Extract the [X, Y] coordinate from the center of the cell holding the provided text.  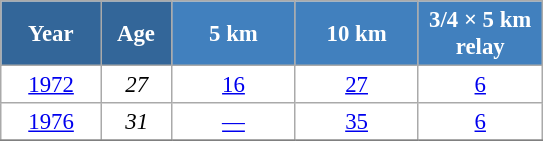
Year [52, 34]
16 [234, 85]
35 [356, 122]
5 km [234, 34]
10 km [356, 34]
— [234, 122]
31 [136, 122]
Age [136, 34]
1976 [52, 122]
3/4 × 5 km relay [480, 34]
1972 [52, 85]
